Search for the cell housing the specified text and yield its (X, Y) center coordinate. 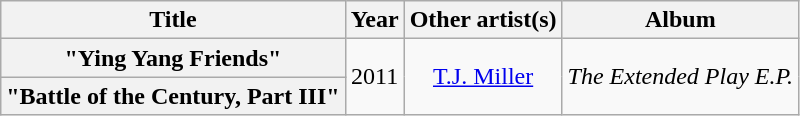
"Ying Yang Friends" (173, 58)
Title (173, 20)
T.J. Miller (483, 77)
Year (374, 20)
2011 (374, 77)
Album (680, 20)
The Extended Play E.P. (680, 77)
Other artist(s) (483, 20)
"Battle of the Century, Part III" (173, 96)
